Return [x, y] of the center of cell containing provided text 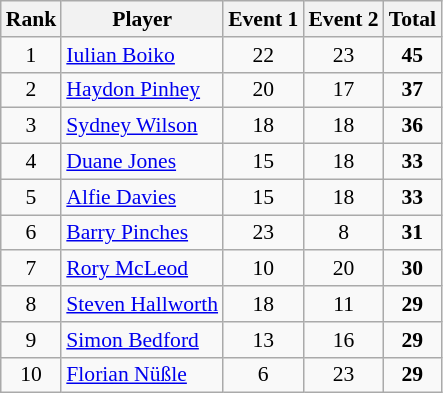
Steven Hallworth [142, 304]
5 [32, 197]
16 [343, 340]
Event 2 [343, 19]
22 [263, 55]
Florian Nüßle [142, 375]
Rank [32, 19]
37 [412, 90]
7 [32, 269]
11 [343, 304]
4 [32, 162]
Sydney Wilson [142, 126]
Duane Jones [142, 162]
Event 1 [263, 19]
36 [412, 126]
31 [412, 233]
Barry Pinches [142, 233]
Iulian Boiko [142, 55]
Simon Bedford [142, 340]
2 [32, 90]
9 [32, 340]
Rory McLeod [142, 269]
Alfie Davies [142, 197]
Haydon Pinhey [142, 90]
30 [412, 269]
1 [32, 55]
13 [263, 340]
Player [142, 19]
Total [412, 19]
45 [412, 55]
3 [32, 126]
17 [343, 90]
